Identify which cell holds the provided text, then report its (X, Y) central coordinate. 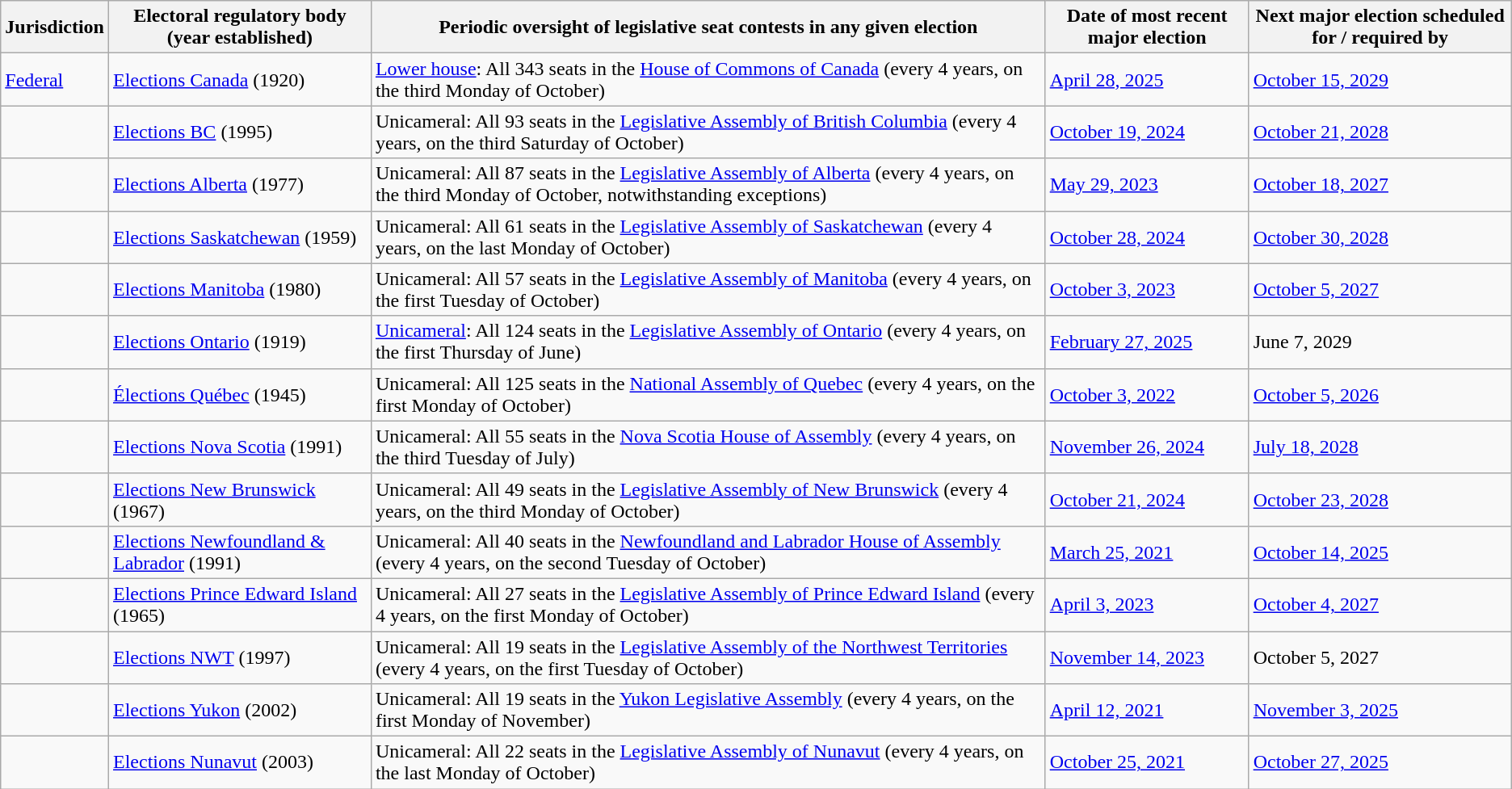
November 26, 2024 (1147, 447)
Unicameral: All 49 seats in the Legislative Assembly of New Brunswick (every 4 years, on the third Monday of October) (708, 499)
October 21, 2024 (1147, 499)
November 3, 2025 (1380, 711)
Elections Nunavut (2003) (241, 762)
October 21, 2028 (1380, 132)
Elections NWT (1997) (241, 657)
Electoral regulatory body (year established) (241, 27)
Unicameral: All 125 seats in the National Assembly of Quebec (every 4 years, on the first Monday of October) (708, 394)
October 3, 2022 (1147, 394)
March 25, 2021 (1147, 552)
November 14, 2023 (1147, 657)
October 23, 2028 (1380, 499)
Unicameral: All 57 seats in the Legislative Assembly of Manitoba (every 4 years, on the first Tuesday of October) (708, 289)
Elections Saskatchewan (1959) (241, 237)
May 29, 2023 (1147, 184)
Unicameral: All 19 seats in the Legislative Assembly of the Northwest Territories (every 4 years, on the first Tuesday of October) (708, 657)
Elections New Brunswick (1967) (241, 499)
Unicameral: All 27 seats in the Legislative Assembly of Prince Edward Island (every 4 years, on the first Monday of October) (708, 604)
October 30, 2028 (1380, 237)
June 7, 2029 (1380, 342)
Elections Canada (1920) (241, 79)
July 18, 2028 (1380, 447)
October 5, 2026 (1380, 394)
October 19, 2024 (1147, 132)
October 28, 2024 (1147, 237)
October 27, 2025 (1380, 762)
April 28, 2025 (1147, 79)
February 27, 2025 (1147, 342)
Elections Nova Scotia (1991) (241, 447)
Elections Manitoba (1980) (241, 289)
Elections Prince Edward Island (1965) (241, 604)
October 15, 2029 (1380, 79)
Lower house: All 343 seats in the House of Commons of Canada (every 4 years, on the third Monday of October) (708, 79)
October 14, 2025 (1380, 552)
Date of most recent major election (1147, 27)
Elections BC (1995) (241, 132)
Unicameral: All 93 seats in the Legislative Assembly of British Columbia (every 4 years, on the third Saturday of October) (708, 132)
Unicameral: All 87 seats in the Legislative Assembly of Alberta (every 4 years, on the third Monday of October, notwithstanding exceptions) (708, 184)
October 4, 2027 (1380, 604)
Next major election scheduled for / required by (1380, 27)
Unicameral: All 19 seats in the Yukon Legislative Assembly (every 4 years, on the first Monday of November) (708, 711)
Periodic oversight of legislative seat contests in any given election (708, 27)
Jurisdiction (55, 27)
Unicameral: All 22 seats in the Legislative Assembly of Nunavut (every 4 years, on the last Monday of October) (708, 762)
April 3, 2023 (1147, 604)
Élections Québec (1945) (241, 394)
October 18, 2027 (1380, 184)
Federal (55, 79)
Elections Newfoundland & Labrador (1991) (241, 552)
Unicameral: All 55 seats in the Nova Scotia House of Assembly (every 4 years, on the third Tuesday of July) (708, 447)
Unicameral: All 61 seats in the Legislative Assembly of Saskatchewan (every 4 years, on the last Monday of October) (708, 237)
Elections Yukon (2002) (241, 711)
Elections Alberta (1977) (241, 184)
Unicameral: All 124 seats in the Legislative Assembly of Ontario (every 4 years, on the first Thursday of June) (708, 342)
Elections Ontario (1919) (241, 342)
October 3, 2023 (1147, 289)
April 12, 2021 (1147, 711)
October 25, 2021 (1147, 762)
Unicameral: All 40 seats in the Newfoundland and Labrador House of Assembly (every 4 years, on the second Tuesday of October) (708, 552)
